Locate the cell with the specified text and output its (X, Y) center coordinate. 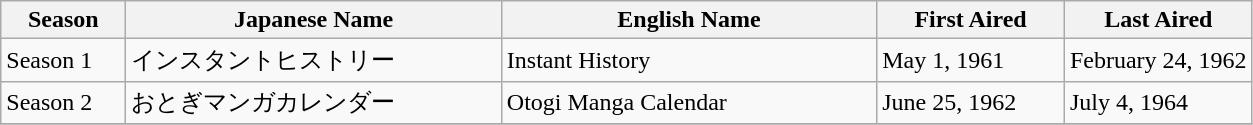
Last Aired (1158, 20)
Season 2 (64, 102)
おとぎマンガカレンダー (314, 102)
February 24, 1962 (1158, 60)
May 1, 1961 (971, 60)
Instant History (688, 60)
Otogi Manga Calendar (688, 102)
English Name (688, 20)
First Aired (971, 20)
July 4, 1964 (1158, 102)
June 25, 1962 (971, 102)
Japanese Name (314, 20)
Season (64, 20)
Season 1 (64, 60)
インスタントヒストリー (314, 60)
